Capture the cell that displays the provided text and extract its [x, y] central coordinate. 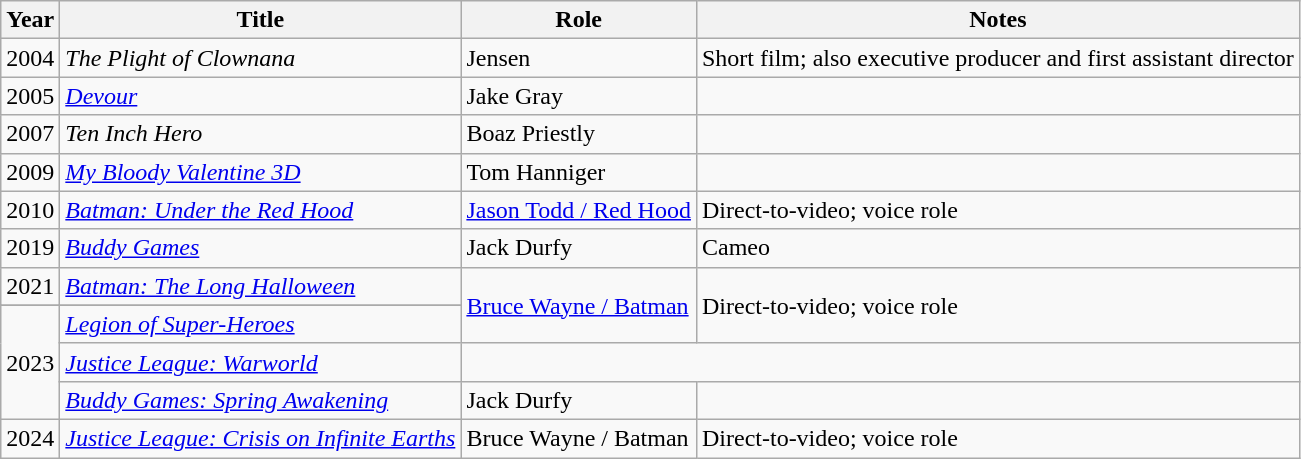
Boaz Priestly [579, 134]
My Bloody Valentine 3D [260, 172]
2021 [30, 286]
2004 [30, 58]
Year [30, 20]
Batman: Under the Red Hood [260, 210]
The Plight of Clownana [260, 58]
2009 [30, 172]
Notes [998, 20]
Short film; also executive producer and first assistant director [998, 58]
2007 [30, 134]
2005 [30, 96]
Devour [260, 96]
2019 [30, 248]
Role [579, 20]
Cameo [998, 248]
Jensen [579, 58]
Justice League: Crisis on Infinite Earths [260, 438]
Batman: The Long Halloween [260, 286]
Tom Hanniger [579, 172]
Jason Todd / Red Hood [579, 210]
Ten Inch Hero [260, 134]
Jake Gray [579, 96]
2010 [30, 210]
Buddy Games [260, 248]
2024 [30, 438]
2023 [30, 362]
Legion of Super-Heroes [260, 324]
Justice League: Warworld [260, 362]
Buddy Games: Spring Awakening [260, 400]
Title [260, 20]
